Capture the cell that displays the provided text and extract its (x, y) central coordinate. 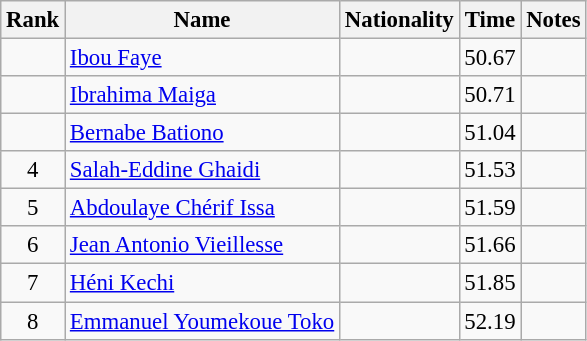
6 (33, 245)
Notes (554, 20)
50.67 (490, 58)
51.59 (490, 208)
Abdoulaye Chérif Issa (202, 208)
Salah-Eddine Ghaidi (202, 170)
Name (202, 20)
51.66 (490, 245)
50.71 (490, 95)
Héni Kechi (202, 283)
5 (33, 208)
Nationality (400, 20)
Rank (33, 20)
51.53 (490, 170)
51.85 (490, 283)
52.19 (490, 321)
8 (33, 321)
Ibou Faye (202, 58)
Emmanuel Youmekoue Toko (202, 321)
Bernabe Bationo (202, 133)
Ibrahima Maiga (202, 95)
Jean Antonio Vieillesse (202, 245)
4 (33, 170)
51.04 (490, 133)
7 (33, 283)
Time (490, 20)
